Provide the [X, Y] coordinate of the cell's center where the given text is located.  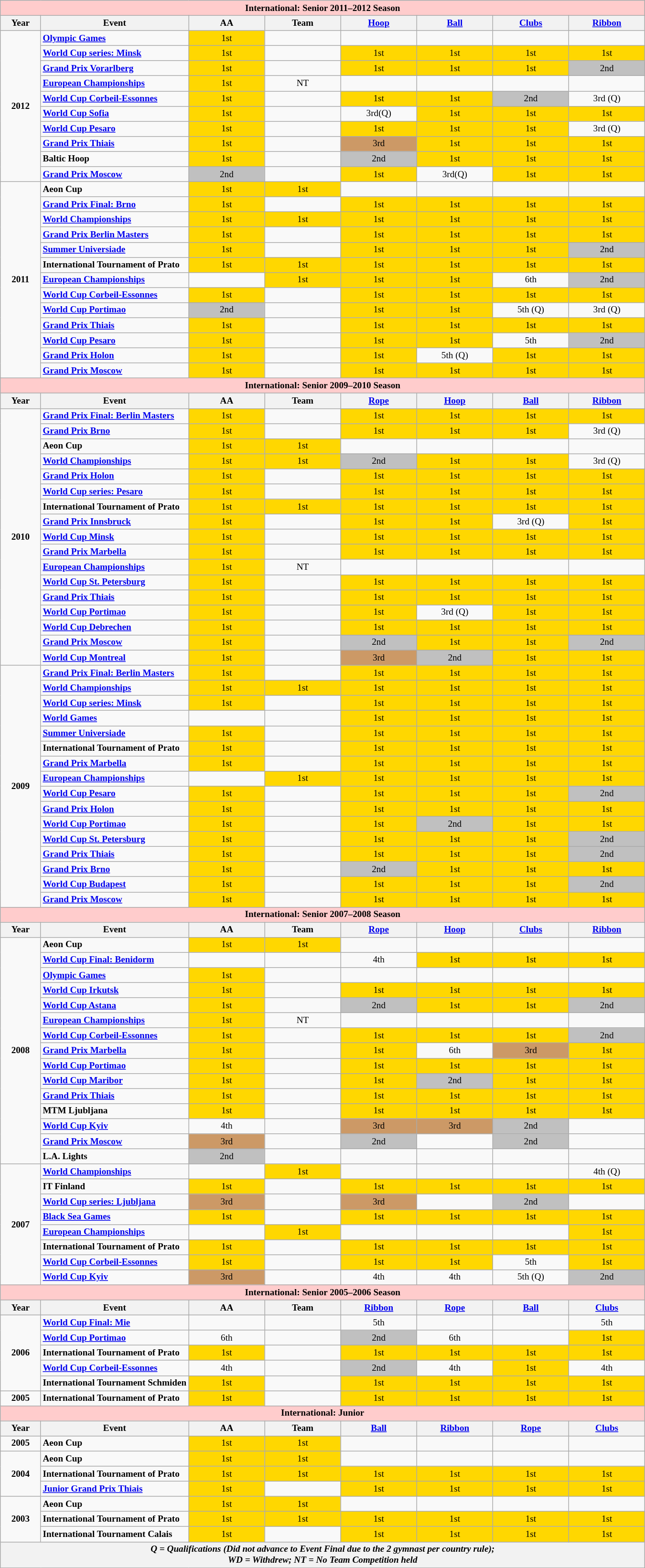
World Cup Debrechen [115, 628]
IT Finland [115, 1187]
2004 [21, 1474]
Black Sea Games [115, 1217]
MTM Ljubljana [115, 1111]
2010 [21, 537]
International: Senior 2009–2010 Season [323, 386]
World Cup series: Pesaro [115, 491]
World Cup Minsk [115, 537]
L.A. Lights [115, 1156]
World Cup series: Ljubljana [115, 1202]
World Cup Montreal [115, 658]
Grand Prix Innsbruck [115, 522]
World Cup Final: Mie [115, 1323]
International: Senior 2011–2012 Season [323, 8]
2007 [21, 1225]
International Tournament Schmiden [115, 1383]
World Cup Irkutsk [115, 990]
Grand Prix Final: Brno [115, 204]
International: Junior [323, 1413]
World Cup Sofia [115, 114]
World Games [115, 718]
2009 [21, 786]
2008 [21, 1051]
World Cup Maribor [115, 1081]
2003 [21, 1519]
World Cup Budapest [115, 885]
2012 [21, 106]
2011 [21, 280]
4th (Q) [607, 1172]
Junior Grand Prix Thiais [115, 1489]
International: Senior 2007–2008 Season [323, 915]
International: Senior 2005–2006 Season [323, 1292]
2006 [21, 1353]
World Cup Astana [115, 1005]
World Cup Final: Benidorm [115, 960]
Q = Qualifications (Did not advance to Event Final due to the 2 gymnast per country rule); WD = Withdrew; NT = No Team Competition held [323, 1555]
International Tournament Calais [115, 1534]
Baltic Hoop [115, 159]
Grand Prix Berlin Masters [115, 235]
Grand Prix Vorarlberg [115, 68]
